Detect which cell encompasses the target text, then output its (X, Y) center coordinate. 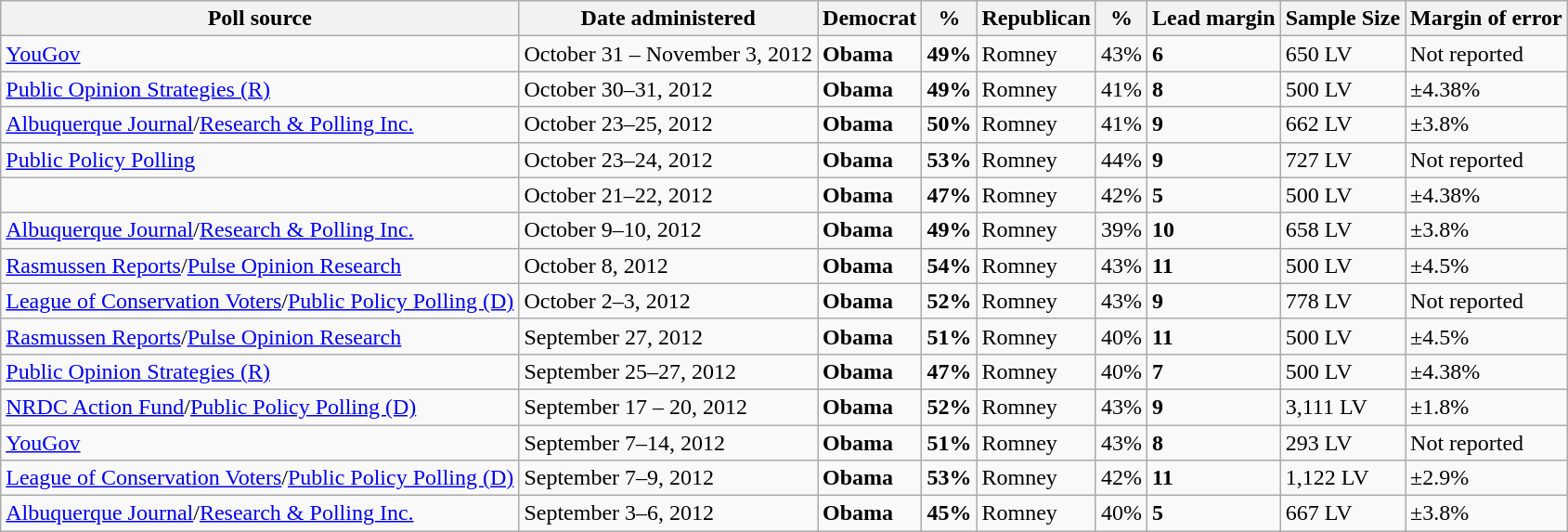
September 25–27, 2012 (668, 371)
±1.8% (1487, 407)
Poll source (260, 19)
October 31 – November 3, 2012 (668, 54)
658 LV (1342, 230)
667 LV (1342, 513)
September 17 – 20, 2012 (668, 407)
45% (949, 513)
October 30–31, 2012 (668, 89)
7 (1213, 371)
44% (1121, 160)
Republican (1036, 19)
October 2–3, 2012 (668, 301)
October 23–25, 2012 (668, 124)
September 3–6, 2012 (668, 513)
October 23–24, 2012 (668, 160)
6 (1213, 54)
650 LV (1342, 54)
662 LV (1342, 124)
October 9–10, 2012 (668, 230)
Margin of error (1487, 19)
293 LV (1342, 443)
Lead margin (1213, 19)
±2.9% (1487, 478)
October 21–22, 2012 (668, 195)
Democrat (870, 19)
Public Policy Polling (260, 160)
778 LV (1342, 301)
Date administered (668, 19)
October 8, 2012 (668, 266)
Sample Size (1342, 19)
1,122 LV (1342, 478)
NRDC Action Fund/Public Policy Polling (D) (260, 407)
54% (949, 266)
39% (1121, 230)
September 7–9, 2012 (668, 478)
September 27, 2012 (668, 336)
September 7–14, 2012 (668, 443)
3,111 LV (1342, 407)
50% (949, 124)
727 LV (1342, 160)
10 (1213, 230)
